Identify which cell holds the provided text, then report its [X, Y] central coordinate. 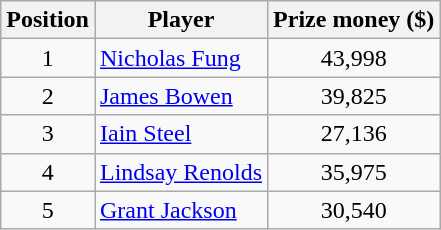
3 [48, 134]
Nicholas Fung [180, 58]
27,136 [354, 134]
James Bowen [180, 96]
39,825 [354, 96]
35,975 [354, 172]
Player [180, 20]
43,998 [354, 58]
4 [48, 172]
Grant Jackson [180, 210]
Iain Steel [180, 134]
5 [48, 210]
2 [48, 96]
Lindsay Renolds [180, 172]
Prize money ($) [354, 20]
Position [48, 20]
1 [48, 58]
30,540 [354, 210]
